Detect which cell encompasses the target text, then output its [X, Y] center coordinate. 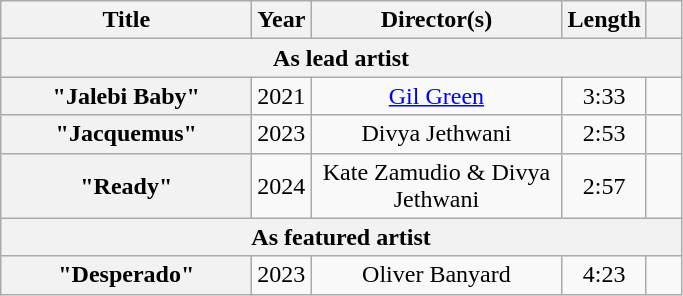
"Desperado" [126, 275]
Gil Green [436, 96]
Oliver Banyard [436, 275]
2:57 [604, 186]
2:53 [604, 134]
As featured artist [342, 237]
2021 [282, 96]
2024 [282, 186]
Kate Zamudio & Divya Jethwani [436, 186]
"Jacquemus" [126, 134]
"Ready" [126, 186]
"Jalebi Baby" [126, 96]
As lead artist [342, 58]
Length [604, 20]
Year [282, 20]
4:23 [604, 275]
Title [126, 20]
Director(s) [436, 20]
3:33 [604, 96]
Divya Jethwani [436, 134]
